Pinpoint the cell where the given text exists, returning its (X, Y) midpoint coordinate. 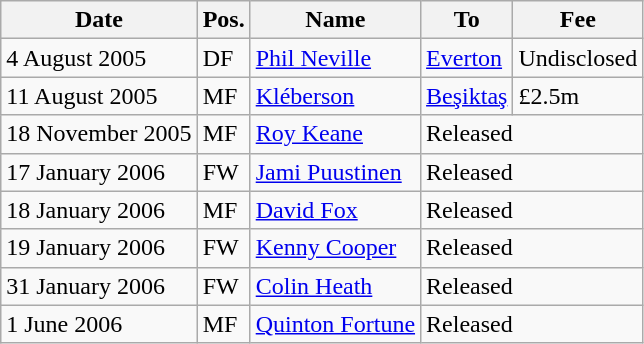
4 August 2005 (99, 58)
1 June 2006 (99, 324)
Date (99, 20)
31 January 2006 (99, 286)
Jami Puustinen (335, 172)
Quinton Fortune (335, 324)
18 January 2006 (99, 210)
11 August 2005 (99, 96)
Pos. (224, 20)
Kléberson (335, 96)
To (467, 20)
18 November 2005 (99, 134)
Roy Keane (335, 134)
Kenny Cooper (335, 248)
Everton (467, 58)
Beşiktaş (467, 96)
Undisclosed (578, 58)
Name (335, 20)
David Fox (335, 210)
Phil Neville (335, 58)
17 January 2006 (99, 172)
Colin Heath (335, 286)
19 January 2006 (99, 248)
DF (224, 58)
Fee (578, 20)
£2.5m (578, 96)
